Locate the cell with the specified text and output its (x, y) center coordinate. 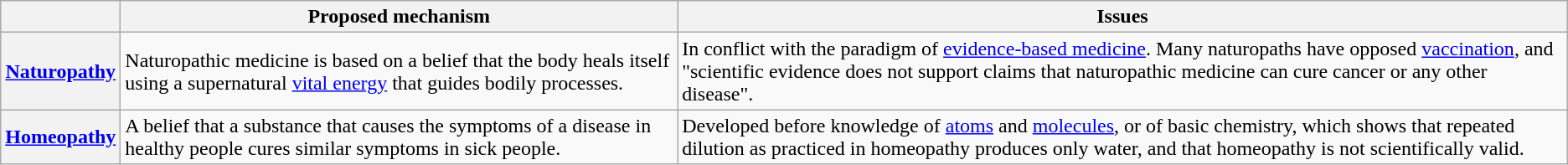
Naturopathy (60, 71)
Naturopathic medicine is based on a belief that the body heals itself using a supernatural vital energy that guides bodily processes. (399, 71)
Proposed mechanism (399, 17)
Issues (1122, 17)
A belief that a substance that causes the symptoms of a disease in healthy people cures similar symptoms in sick people. (399, 137)
Homeopathy (60, 137)
